From the cell containing the given text, extract its center point as [x, y] coordinate. 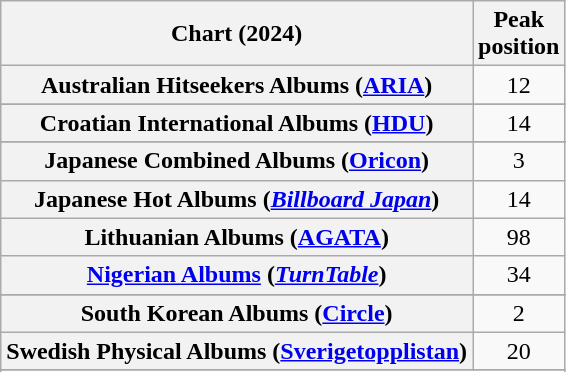
98 [519, 237]
Japanese Combined Albums (Oricon) [237, 161]
3 [519, 161]
Swedish Physical Albums (Sverigetopplistan) [237, 351]
Australian Hitseekers Albums (ARIA) [237, 85]
2 [519, 313]
Croatian International Albums (HDU) [237, 123]
Chart (2024) [237, 34]
Lithuanian Albums (AGATA) [237, 237]
34 [519, 275]
Peakposition [519, 34]
Nigerian Albums (TurnTable) [237, 275]
Japanese Hot Albums (Billboard Japan) [237, 199]
20 [519, 351]
12 [519, 85]
South Korean Albums (Circle) [237, 313]
